Find where the given text appears and provide that cell's center as [x, y] coordinate. 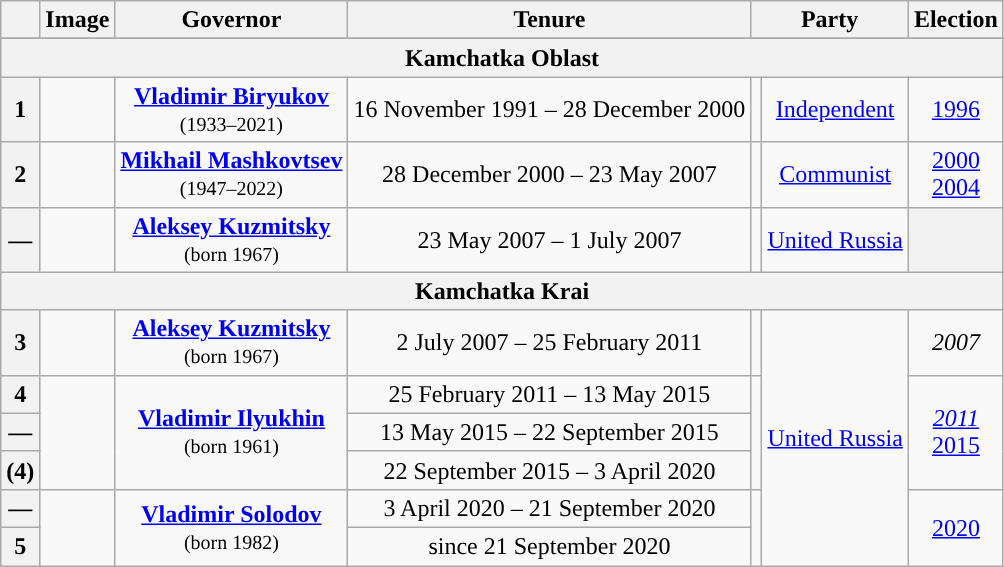
Image [78, 20]
1 [20, 110]
Mikhail Mashkovtsev(1947–2022) [232, 174]
5 [20, 546]
4 [20, 394]
1996 [956, 110]
2 July 2007 – 25 February 2011 [550, 342]
Vladimir Ilyukhin(born 1961) [232, 432]
2 [20, 174]
Tenure [550, 20]
25 February 2011 – 13 May 2015 [550, 394]
23 May 2007 – 1 July 2007 [550, 240]
(4) [20, 470]
20112015 [956, 432]
20002004 [956, 174]
13 May 2015 – 22 September 2015 [550, 432]
Party [830, 20]
Independent [835, 110]
Kamchatka Krai [502, 291]
28 December 2000 – 23 May 2007 [550, 174]
3 April 2020 – 21 September 2020 [550, 508]
2007 [956, 342]
22 September 2015 – 3 April 2020 [550, 470]
3 [20, 342]
Vladimir Biryukov(1933–2021) [232, 110]
16 November 1991 – 28 December 2000 [550, 110]
since 21 September 2020 [550, 546]
Governor [232, 20]
Communist [835, 174]
2020 [956, 527]
Kamchatka Oblast [502, 58]
Vladimir Solodov(born 1982) [232, 527]
Election [956, 20]
